Capture the cell that displays the provided text and extract its (X, Y) central coordinate. 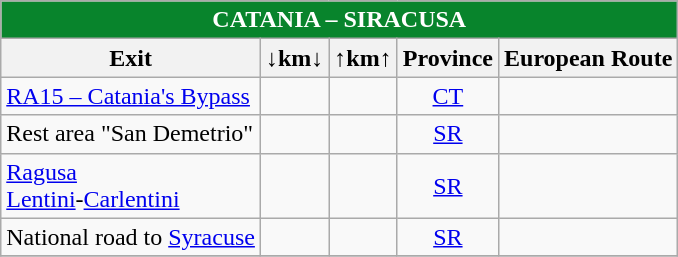
RA15 – Catania's Bypass (131, 96)
European Route (588, 58)
Rest area "San Demetrio" (131, 134)
RagusaLentini-Carlentini (131, 186)
CATANIA – SIRACUSA (340, 20)
CT (448, 96)
↑km↑ (363, 58)
Exit (131, 58)
Province (448, 58)
National road to Syracuse (131, 237)
↓km↓ (294, 58)
